Pinpoint the cell where the given text exists, returning its [X, Y] midpoint coordinate. 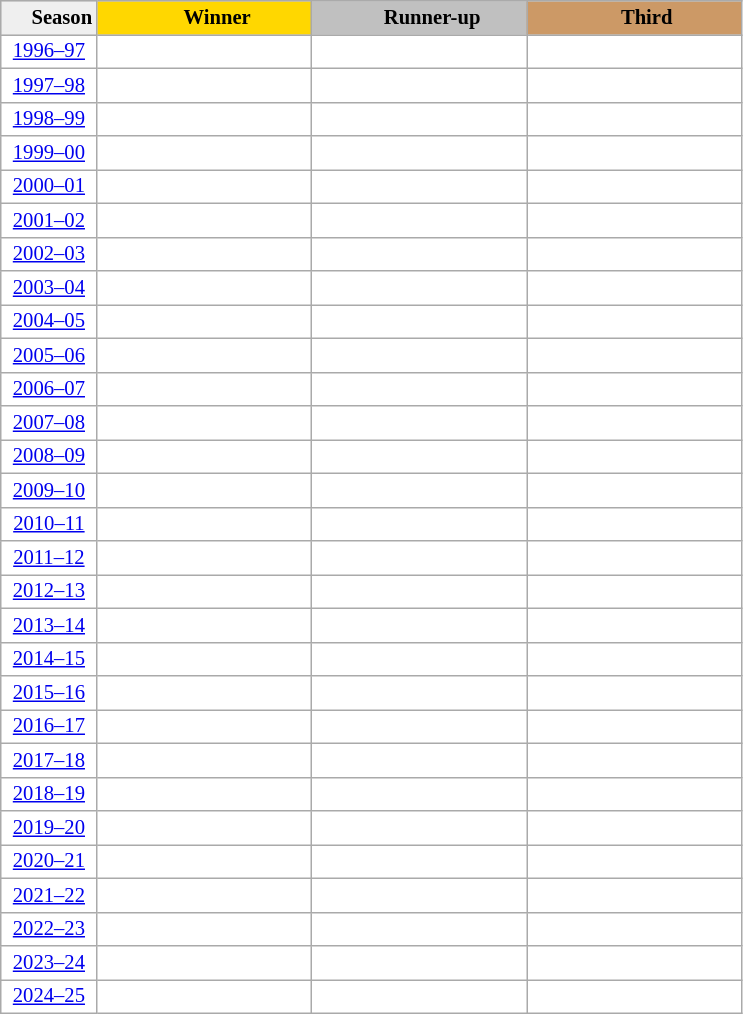
1997–98 [49, 85]
2011–12 [49, 557]
2008–09 [49, 456]
2007–08 [49, 423]
2018–19 [49, 794]
2003–04 [49, 287]
Season [49, 17]
2022–23 [49, 929]
2015–16 [49, 693]
2000–01 [49, 186]
2012–13 [49, 591]
2019–20 [49, 827]
2013–14 [49, 625]
2020–21 [49, 861]
2006–07 [49, 389]
2016–17 [49, 726]
Third [634, 17]
2004–05 [49, 321]
2005–06 [49, 355]
Winner [204, 17]
1998–99 [49, 119]
1996–97 [49, 51]
2023–24 [49, 963]
2014–15 [49, 659]
2010–11 [49, 524]
2021–22 [49, 895]
2002–03 [49, 254]
2001–02 [49, 220]
Runner-up [420, 17]
2017–18 [49, 760]
1999–00 [49, 153]
2009–10 [49, 490]
2024–25 [49, 996]
